Provide the (X, Y) coordinate of the cell's center where the given text is located.  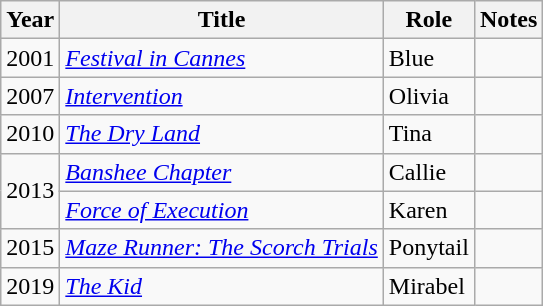
Notes (508, 20)
The Kid (222, 286)
Intervention (222, 96)
Force of Execution (222, 210)
2015 (30, 248)
Title (222, 20)
Karen (428, 210)
Banshee Chapter (222, 172)
Olivia (428, 96)
Role (428, 20)
Tina (428, 134)
Mirabel (428, 286)
The Dry Land (222, 134)
2013 (30, 191)
2001 (30, 58)
Callie (428, 172)
2019 (30, 286)
Festival in Cannes (222, 58)
Blue (428, 58)
2010 (30, 134)
Ponytail (428, 248)
2007 (30, 96)
Year (30, 20)
Maze Runner: The Scorch Trials (222, 248)
